Pinpoint the cell where the given text exists, returning its (X, Y) midpoint coordinate. 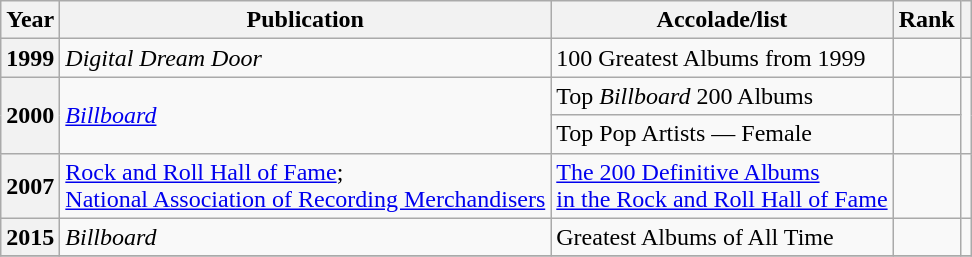
Rock and Roll Hall of Fame;National Association of Recording Merchandisers (306, 186)
Greatest Albums of All Time (722, 237)
2000 (30, 115)
The 200 Definitive Albumsin the Rock and Roll Hall of Fame (722, 186)
Digital Dream Door (306, 58)
Accolade/list (722, 20)
Publication (306, 20)
Year (30, 20)
100 Greatest Albums from 1999 (722, 58)
1999 (30, 58)
Top Billboard 200 Albums (722, 96)
Rank (926, 20)
2007 (30, 186)
Top Pop Artists — Female (722, 134)
2015 (30, 237)
